For the text-containing cell, return its midpoint in [x, y] coordinate format. 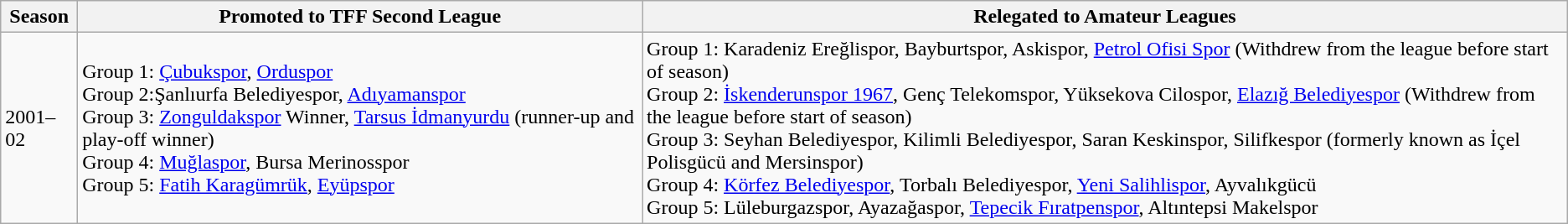
2001–02 [39, 128]
Relegated to Amateur Leagues [1106, 17]
Season [39, 17]
Promoted to TFF Second League [360, 17]
